From the cell containing the given text, extract its center point as [x, y] coordinate. 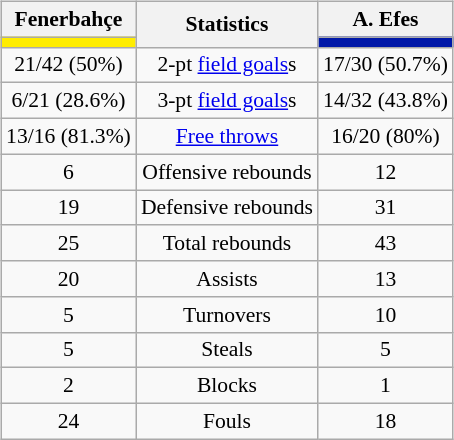
20 [68, 279]
12 [386, 172]
Steals [227, 350]
2 [68, 386]
Fenerbahçe [68, 19]
Total rebounds [227, 243]
6/21 (28.6%) [68, 101]
25 [68, 243]
Statistics [227, 24]
2-pt field goalss [227, 65]
Turnovers [227, 314]
31 [386, 208]
13 [386, 279]
13/16 (81.3%) [68, 136]
Free throws [227, 136]
43 [386, 243]
10 [386, 314]
3-pt field goalss [227, 101]
18 [386, 421]
17/30 (50.7%) [386, 65]
Fouls [227, 421]
16/20 (80%) [386, 136]
Assists [227, 279]
Blocks [227, 386]
Offensive rebounds [227, 172]
14/32 (43.8%) [386, 101]
1 [386, 386]
Defensive rebounds [227, 208]
24 [68, 421]
A. Efes [386, 19]
6 [68, 172]
19 [68, 208]
21/42 (50%) [68, 65]
